Find where the given text appears and provide that cell's center as [x, y] coordinate. 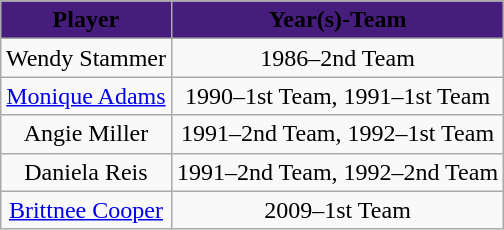
1986–2nd Team [337, 58]
Angie Miller [86, 134]
Monique Adams [86, 96]
Player [86, 20]
1990–1st Team, 1991–1st Team [337, 96]
1991–2nd Team, 1992–2nd Team [337, 172]
2009–1st Team [337, 210]
Daniela Reis [86, 172]
Year(s)-Team [337, 20]
Brittnee Cooper [86, 210]
1991–2nd Team, 1992–1st Team [337, 134]
Wendy Stammer [86, 58]
